Output the (X, Y) coordinate of the center of the cell containing the given text.  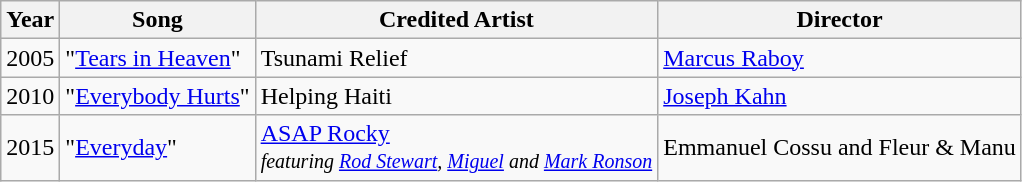
Helping Haiti (456, 96)
Emmanuel Cossu and Fleur & Manu (840, 148)
2005 (30, 58)
Credited Artist (456, 20)
Year (30, 20)
Director (840, 20)
"Tears in Heaven" (158, 58)
"Everyday" (158, 148)
Song (158, 20)
Joseph Kahn (840, 96)
"Everybody Hurts" (158, 96)
ASAP Rocky featuring Rod Stewart, Miguel and Mark Ronson (456, 148)
2015 (30, 148)
Tsunami Relief (456, 58)
2010 (30, 96)
Marcus Raboy (840, 58)
